Detect which cell encompasses the target text, then output its [x, y] center coordinate. 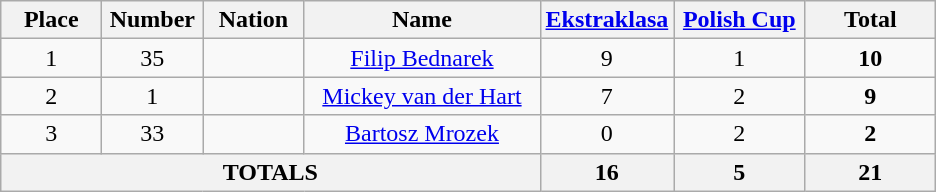
5 [740, 172]
Bartosz Mrozek [422, 134]
0 [607, 134]
35 [152, 58]
TOTALS [270, 172]
33 [152, 134]
Filip Bednarek [422, 58]
Ekstraklasa [607, 20]
10 [870, 58]
Mickey van der Hart [422, 96]
3 [52, 134]
16 [607, 172]
Place [52, 20]
Total [870, 20]
21 [870, 172]
Number [152, 20]
Nation [254, 20]
7 [607, 96]
Name [422, 20]
Polish Cup [740, 20]
